Return the (X, Y) coordinate for the center point of the cell that contains the specified text.  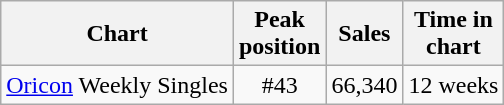
Peakposition (279, 34)
Time inchart (454, 34)
Chart (118, 34)
Sales (364, 34)
#43 (279, 85)
Oricon Weekly Singles (118, 85)
12 weeks (454, 85)
66,340 (364, 85)
